Detect which cell encompasses the target text, then output its (X, Y) center coordinate. 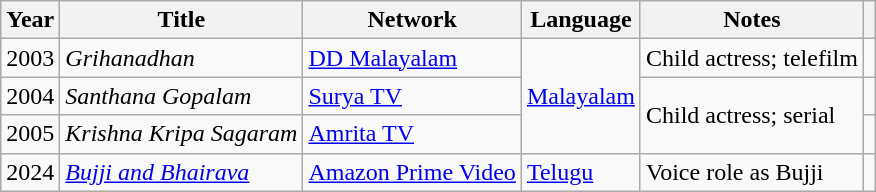
DD Malayalam (412, 58)
Year (30, 20)
Voice role as Bujji (752, 172)
Surya TV (412, 96)
2004 (30, 96)
Krishna Kripa Sagaram (182, 134)
Title (182, 20)
Network (412, 20)
Language (580, 20)
Child actress; telefilm (752, 58)
Bujji and Bhairava (182, 172)
Malayalam (580, 96)
2005 (30, 134)
Amazon Prime Video (412, 172)
Notes (752, 20)
Amrita TV (412, 134)
Santhana Gopalam (182, 96)
Telugu (580, 172)
2024 (30, 172)
Child actress; serial (752, 115)
Grihanadhan (182, 58)
2003 (30, 58)
